Identify which cell holds the provided text, then report its [x, y] central coordinate. 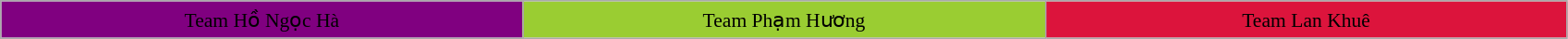
Team Phạm Hương [784, 19]
Team Lan Khuê [1307, 19]
Team Hồ Ngọc Hà [262, 19]
